Capture the cell that displays the provided text and extract its (X, Y) central coordinate. 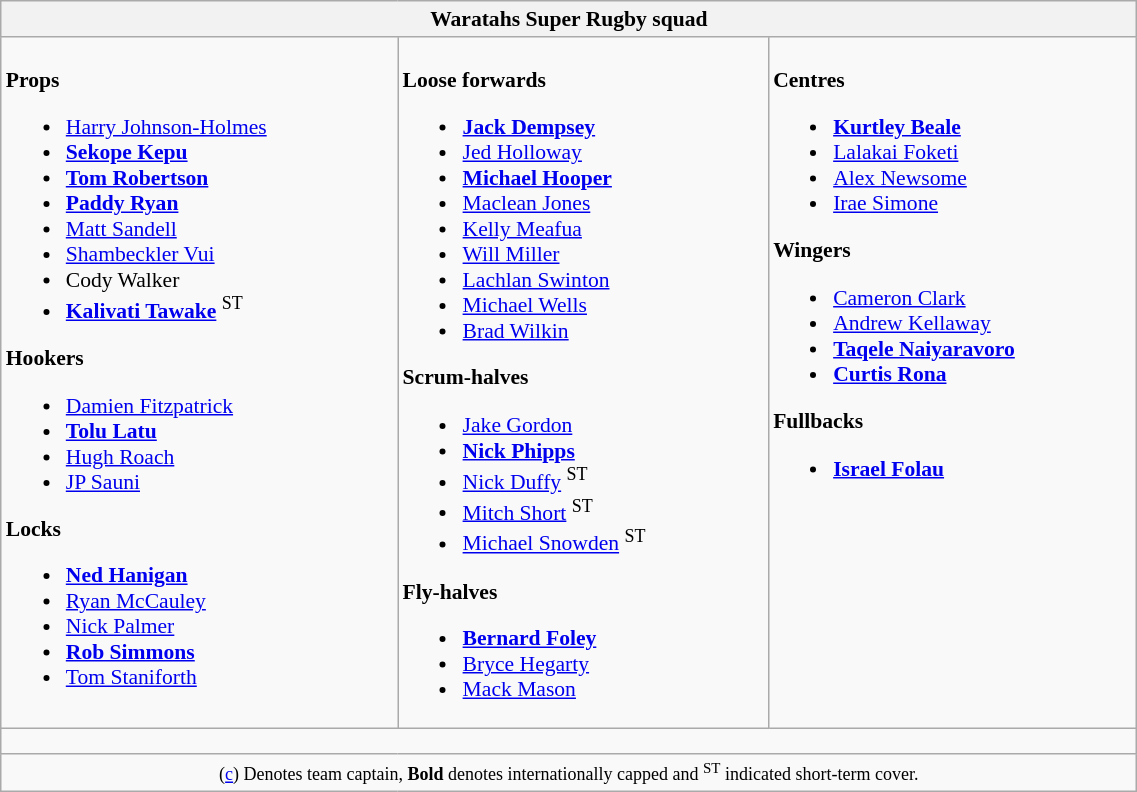
Waratahs Super Rugby squad (569, 19)
(c) Denotes team captain, Bold denotes internationally capped and ST indicated short-term cover. (569, 772)
